For the text-containing cell, return its midpoint in (X, Y) coordinate format. 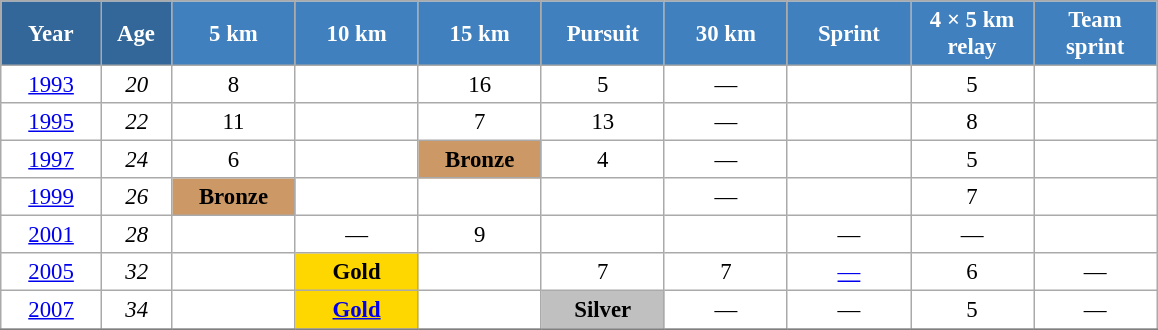
11 (234, 122)
Sprint (848, 34)
1993 (52, 85)
10 km (356, 34)
Year (52, 34)
32 (136, 273)
2005 (52, 273)
4 (602, 160)
Pursuit (602, 34)
30 km (726, 34)
20 (136, 85)
Silver (602, 310)
4 × 5 km relay (972, 34)
Age (136, 34)
22 (136, 122)
24 (136, 160)
28 (136, 235)
13 (602, 122)
2001 (52, 235)
34 (136, 310)
1999 (52, 197)
26 (136, 197)
5 km (234, 34)
2007 (52, 310)
1997 (52, 160)
Team sprint (1096, 34)
9 (480, 235)
16 (480, 85)
15 km (480, 34)
1995 (52, 122)
